Pinpoint the cell where the given text exists, returning its [X, Y] midpoint coordinate. 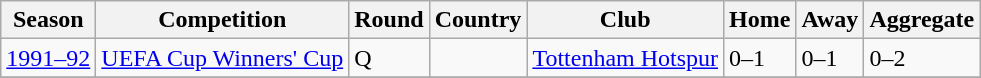
UEFA Cup Winners' Cup [222, 58]
Tottenham Hotspur [626, 58]
0–2 [922, 58]
Q [389, 58]
Competition [222, 20]
Home [760, 20]
1991–92 [48, 58]
Round [389, 20]
Country [478, 20]
Club [626, 20]
Season [48, 20]
Away [830, 20]
Aggregate [922, 20]
